Detect which cell encompasses the target text, then output its (x, y) center coordinate. 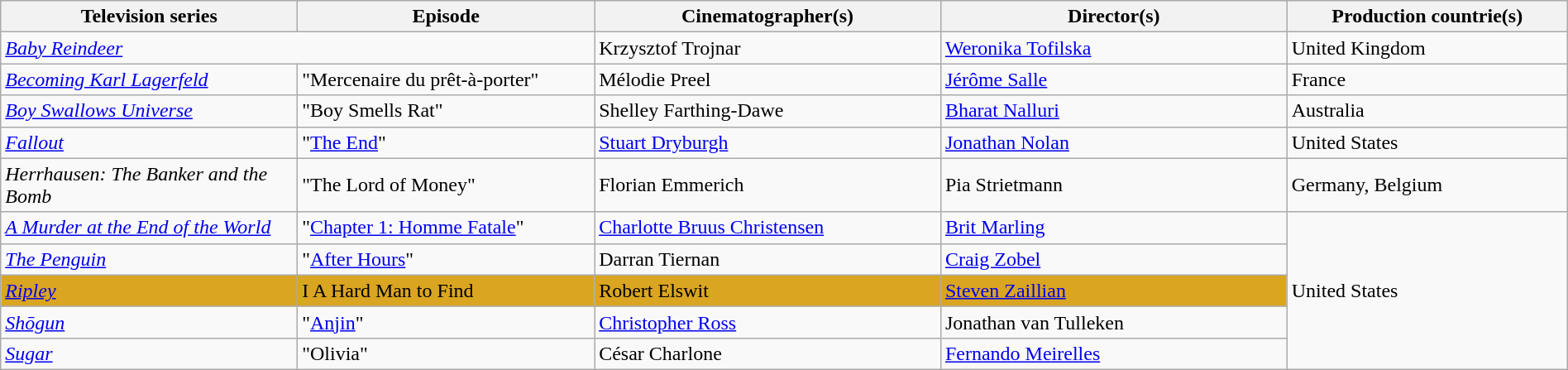
Fernando Meirelles (1113, 353)
Ripley (149, 291)
Fallout (149, 142)
Boy Swallows Universe (149, 111)
Australia (1427, 111)
France (1427, 79)
Herrhausen: The Banker and the Bomb (149, 185)
"After Hours" (447, 259)
Television series (149, 17)
Jonathan Nolan (1113, 142)
The Penguin (149, 259)
Germany, Belgium (1427, 185)
Florian Emmerich (767, 185)
"Boy Smells Rat" (447, 111)
I A Hard Man to Find (447, 291)
Mélodie Preel (767, 79)
Charlotte Bruus Christensen (767, 228)
Baby Reindeer (298, 48)
"The End" (447, 142)
"Olivia" (447, 353)
Craig Zobel (1113, 259)
Episode (447, 17)
Cinematographer(s) (767, 17)
Director(s) (1113, 17)
Robert Elswit (767, 291)
"Anjin" (447, 322)
Becoming Karl Lagerfeld (149, 79)
Krzysztof Trojnar (767, 48)
"The Lord of Money" (447, 185)
Christopher Ross (767, 322)
Jonathan van Tulleken (1113, 322)
"Mercenaire du prêt-à-porter" (447, 79)
Steven Zaillian (1113, 291)
Shōgun (149, 322)
Brit Marling (1113, 228)
César Charlone (767, 353)
Production countrie(s) (1427, 17)
A Murder at the End of the World (149, 228)
United Kingdom (1427, 48)
Pia Strietmann (1113, 185)
"Chapter 1: Homme Fatale" (447, 228)
Sugar (149, 353)
Bharat Nalluri (1113, 111)
Shelley Farthing-Dawe (767, 111)
Weronika Tofilska (1113, 48)
Jérôme Salle (1113, 79)
Stuart Dryburgh (767, 142)
Darran Tiernan (767, 259)
